For the text-containing cell, return its midpoint in (X, Y) coordinate format. 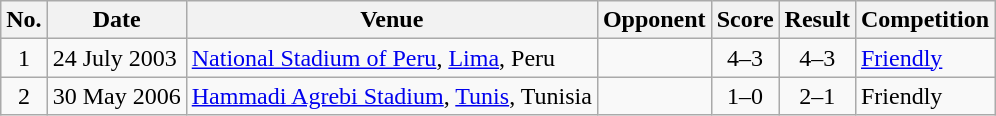
National Stadium of Peru, Lima, Peru (392, 58)
Date (116, 20)
Venue (392, 20)
Opponent (654, 20)
2–1 (817, 96)
No. (24, 20)
Hammadi Agrebi Stadium, Tunis, Tunisia (392, 96)
2 (24, 96)
1 (24, 58)
Result (817, 20)
1–0 (745, 96)
Score (745, 20)
30 May 2006 (116, 96)
24 July 2003 (116, 58)
Competition (924, 20)
